Capture the cell that displays the provided text and extract its (x, y) central coordinate. 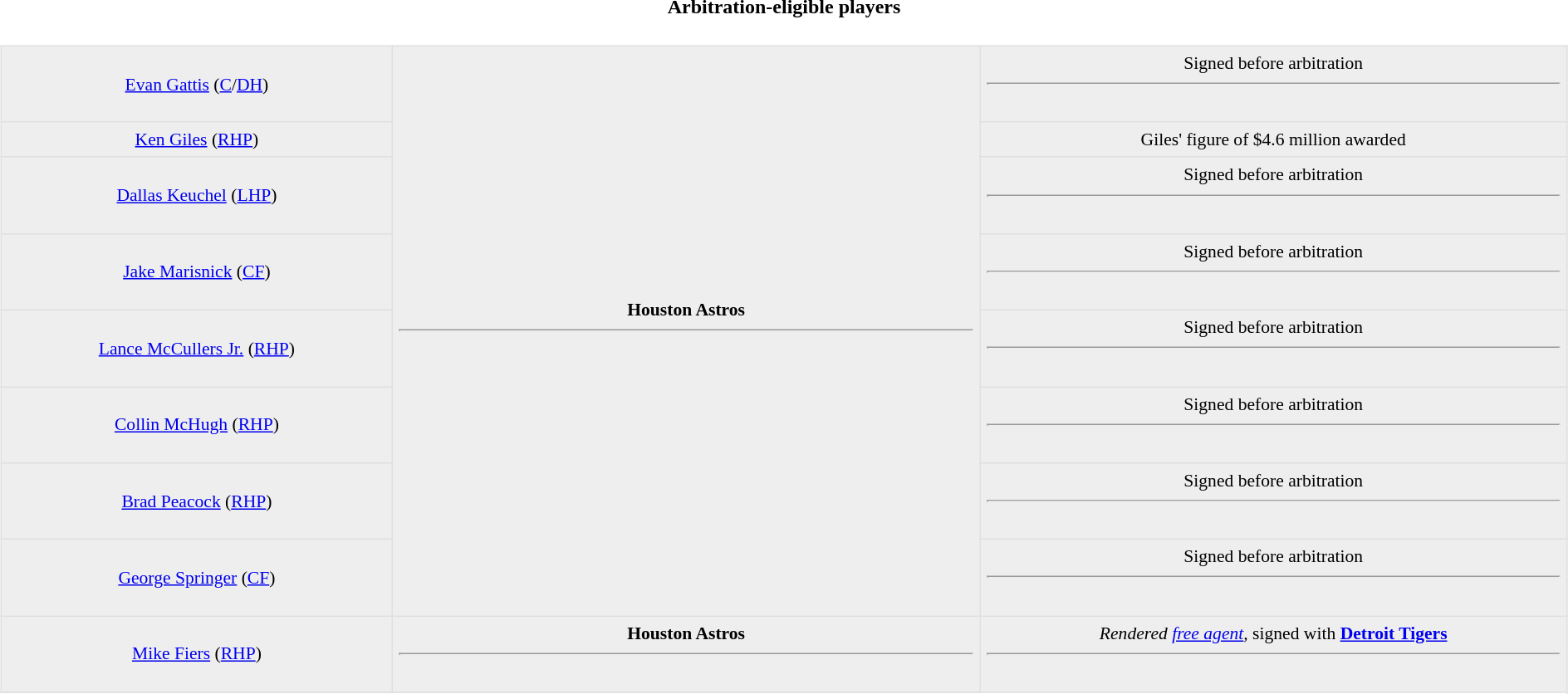
Giles' figure of $4.6 million awarded (1274, 139)
Dallas Keuchel (LHP) (196, 195)
Jake Marisnick (CF) (196, 271)
Evan Gattis (C/DH) (196, 84)
Collin McHugh (RHP) (196, 425)
Ken Giles (RHP) (196, 139)
Brad Peacock (RHP) (196, 501)
Mike Fiers (RHP) (196, 654)
Lance McCullers Jr. (RHP) (196, 348)
George Springer (CF) (196, 578)
Rendered free agent, signed with Detroit Tigers (1274, 654)
